Capture the cell that displays the provided text and extract its (X, Y) central coordinate. 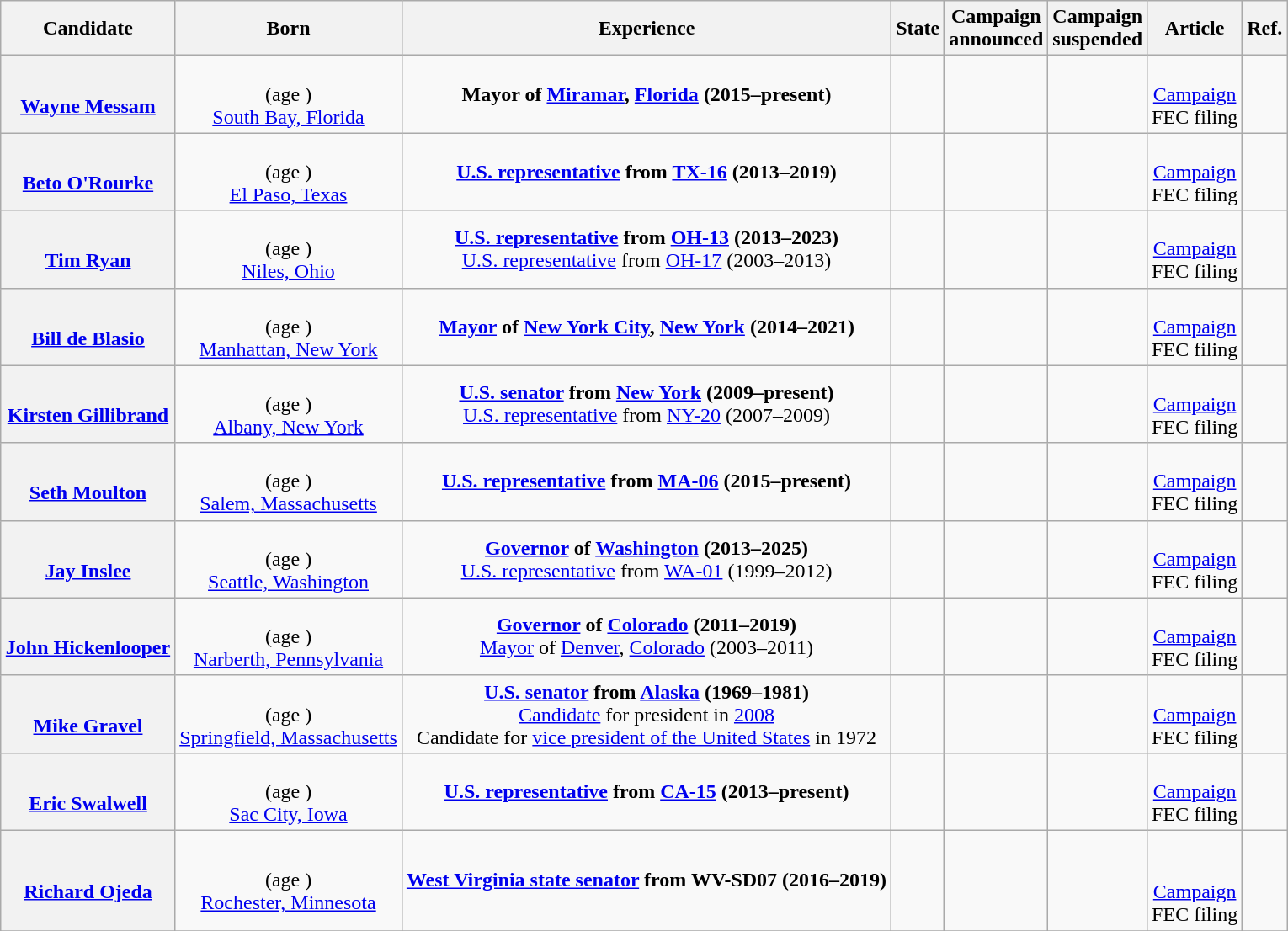
Campaignsuspended (1098, 29)
U.S. senator from New York (2009–present)U.S. representative from NY-20 (2007–2009) (647, 404)
Governor of Colorado (2011–2019)Mayor of Denver, Colorado (2003–2011) (647, 636)
(age )Sac City, Iowa (289, 791)
Mike Gravel (88, 714)
Mayor of New York City, New York (2014–2021) (647, 327)
Experience (647, 29)
Seth Moulton (88, 481)
(age )Manhattan, New York (289, 327)
Jay Inslee (88, 559)
Kirsten Gillibrand (88, 404)
(age )El Paso, Texas (289, 172)
Beto O'Rourke (88, 172)
(age )Seattle, Washington (289, 559)
Eric Swalwell (88, 791)
(age )Narberth, Pennsylvania (289, 636)
(age )South Bay, Florida (289, 94)
Wayne Messam (88, 94)
Governor of Washington (2013–2025)U.S. representative from WA-01 (1999–2012) (647, 559)
John Hickenlooper (88, 636)
West Virginia state senator from WV-SD07 (2016–2019) (647, 880)
U.S. representative from TX-16 (2013–2019) (647, 172)
Mayor of Miramar, Florida (2015–present) (647, 94)
Candidate (88, 29)
(age )Springfield, Massachusetts (289, 714)
Bill de Blasio (88, 327)
Born (289, 29)
Richard Ojeda (88, 880)
(age )Albany, New York (289, 404)
Campaignannounced (997, 29)
(age )Salem, Massachusetts (289, 481)
Article (1195, 29)
U.S. representative from CA-15 (2013–present) (647, 791)
U.S. representative from OH-13 (2013–2023)U.S. representative from OH-17 (2003–2013) (647, 249)
(age )Rochester, Minnesota (289, 880)
U.S. senator from Alaska (1969–1981)Candidate for president in 2008Candidate for vice president of the United States in 1972 (647, 714)
Tim Ryan (88, 249)
State (918, 29)
U.S. representative from MA-06 (2015–present) (647, 481)
(age )Niles, Ohio (289, 249)
Ref. (1264, 29)
